Find where the given text appears and provide that cell's center as [X, Y] coordinate. 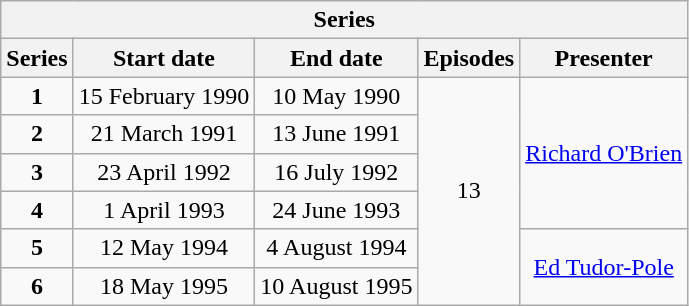
1 April 1993 [164, 210]
12 May 1994 [164, 248]
23 April 1992 [164, 172]
Episodes [469, 58]
End date [336, 58]
1 [37, 96]
24 June 1993 [336, 210]
Presenter [604, 58]
Start date [164, 58]
18 May 1995 [164, 286]
16 July 1992 [336, 172]
Richard O'Brien [604, 153]
6 [37, 286]
Ed Tudor-Pole [604, 267]
13 June 1991 [336, 134]
4 [37, 210]
4 August 1994 [336, 248]
21 March 1991 [164, 134]
13 [469, 191]
10 May 1990 [336, 96]
15 February 1990 [164, 96]
5 [37, 248]
2 [37, 134]
10 August 1995 [336, 286]
3 [37, 172]
